Determine the [x, y] coordinate at the center of the cell enclosing the given text.  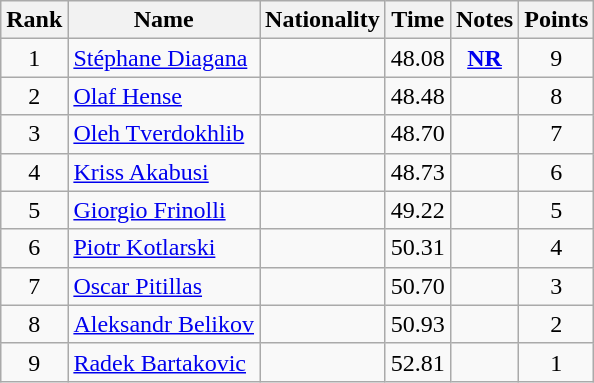
Stéphane Diagana [164, 58]
48.73 [418, 172]
Nationality [323, 20]
Oscar Pitillas [164, 286]
Olaf Hense [164, 96]
50.31 [418, 248]
Notes [484, 20]
48.70 [418, 134]
Name [164, 20]
Aleksandr Belikov [164, 324]
Oleh Tverdokhlib [164, 134]
50.93 [418, 324]
Piotr Kotlarski [164, 248]
50.70 [418, 286]
48.48 [418, 96]
48.08 [418, 58]
Points [556, 20]
NR [484, 58]
49.22 [418, 210]
Giorgio Frinolli [164, 210]
Kriss Akabusi [164, 172]
Rank [34, 20]
Time [418, 20]
Radek Bartakovic [164, 362]
52.81 [418, 362]
